Output the [x, y] coordinate of the center of the cell containing the given text.  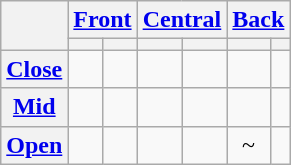
Mid [34, 107]
Front [102, 20]
~ [248, 145]
Open [34, 145]
Close [34, 69]
Central [182, 20]
Back [258, 20]
